Locate the cell with the specified text and output its (X, Y) center coordinate. 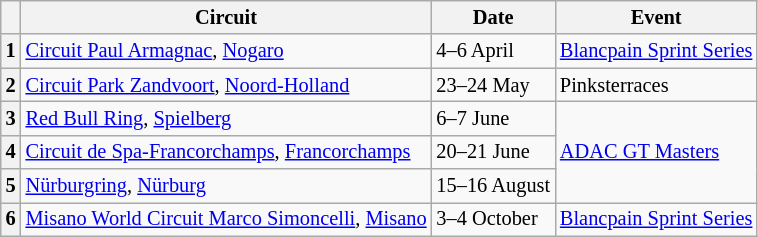
23–24 May (493, 85)
Nürburgring, Nürburg (226, 186)
15–16 August (493, 186)
Date (493, 17)
Circuit Park Zandvoort, Noord-Holland (226, 85)
Circuit (226, 17)
3–4 October (493, 219)
Circuit de Spa-Francorchamps, Francorchamps (226, 152)
5 (11, 186)
Red Bull Ring, Spielberg (226, 118)
1 (11, 51)
6 (11, 219)
20–21 June (493, 152)
4 (11, 152)
Misano World Circuit Marco Simoncelli, Misano (226, 219)
Circuit Paul Armagnac, Nogaro (226, 51)
4–6 April (493, 51)
2 (11, 85)
6–7 June (493, 118)
ADAC GT Masters (656, 152)
3 (11, 118)
Event (656, 17)
Pinksterraces (656, 85)
